Pinpoint the cell where the given text exists, returning its [x, y] midpoint coordinate. 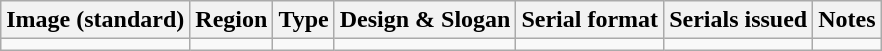
Image (standard) [96, 20]
Serials issued [738, 20]
Type [304, 20]
Design & Slogan [425, 20]
Region [232, 20]
Notes [847, 20]
Serial format [590, 20]
